Identify which cell holds the provided text, then report its (x, y) central coordinate. 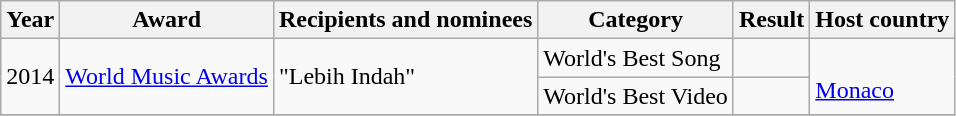
World's Best Video (636, 96)
2014 (30, 77)
World Music Awards (167, 77)
World's Best Song (636, 58)
Award (167, 20)
Category (636, 20)
Year (30, 20)
Recipients and nominees (405, 20)
Monaco (882, 77)
Host country (882, 20)
"Lebih Indah" (405, 77)
Result (771, 20)
